Extract the [X, Y] coordinate from the center of the cell holding the provided text.  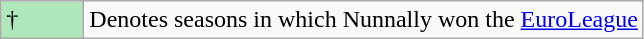
† [42, 20]
Denotes seasons in which Nunnally won the EuroLeague [364, 20]
